Scan for the cell matching the given text and deliver its [x, y] coordinate at center. 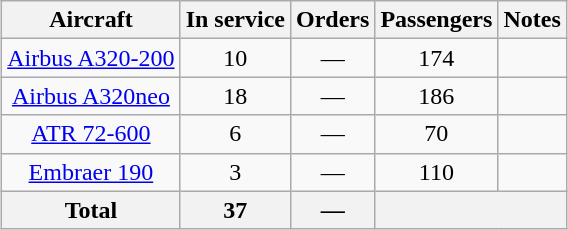
174 [436, 58]
Notes [532, 20]
Orders [332, 20]
Total [91, 210]
3 [235, 172]
ATR 72-600 [91, 134]
10 [235, 58]
186 [436, 96]
18 [235, 96]
In service [235, 20]
Airbus A320-200 [91, 58]
37 [235, 210]
6 [235, 134]
110 [436, 172]
Aircraft [91, 20]
Airbus A320neo [91, 96]
Embraer 190 [91, 172]
Passengers [436, 20]
70 [436, 134]
